Return the (X, Y) coordinate for the center point of the cell that contains the specified text.  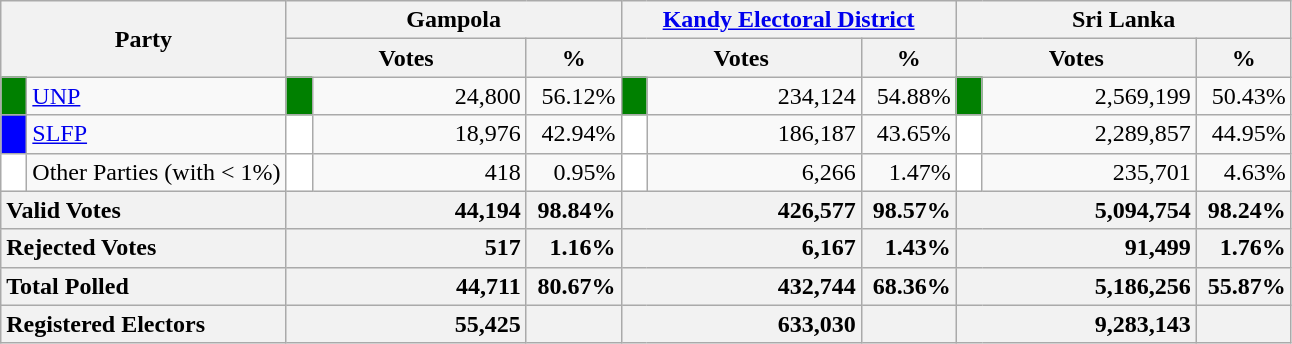
44,711 (406, 286)
633,030 (741, 324)
6,167 (741, 248)
SLFP (156, 134)
50.43% (1244, 96)
42.94% (574, 134)
43.65% (908, 134)
2,569,199 (1089, 96)
9,283,143 (1076, 324)
55.87% (1244, 286)
80.67% (574, 286)
1.43% (908, 248)
517 (406, 248)
55,425 (406, 324)
44.95% (1244, 134)
24,800 (419, 96)
426,577 (741, 210)
235,701 (1089, 172)
68.36% (908, 286)
0.95% (574, 172)
98.84% (574, 210)
Total Polled (144, 286)
44,194 (406, 210)
Kandy Electoral District (788, 20)
1.47% (908, 172)
Sri Lanka (1124, 20)
5,186,256 (1076, 286)
5,094,754 (1076, 210)
56.12% (574, 96)
18,976 (419, 134)
Party (144, 39)
Registered Electors (144, 324)
Gampola (454, 20)
4.63% (1244, 172)
1.76% (1244, 248)
1.16% (574, 248)
Rejected Votes (144, 248)
98.57% (908, 210)
432,744 (741, 286)
Valid Votes (144, 210)
2,289,857 (1089, 134)
Other Parties (with < 1%) (156, 172)
98.24% (1244, 210)
186,187 (754, 134)
418 (419, 172)
6,266 (754, 172)
234,124 (754, 96)
UNP (156, 96)
54.88% (908, 96)
91,499 (1076, 248)
